For the text-containing cell, return its midpoint in (X, Y) coordinate format. 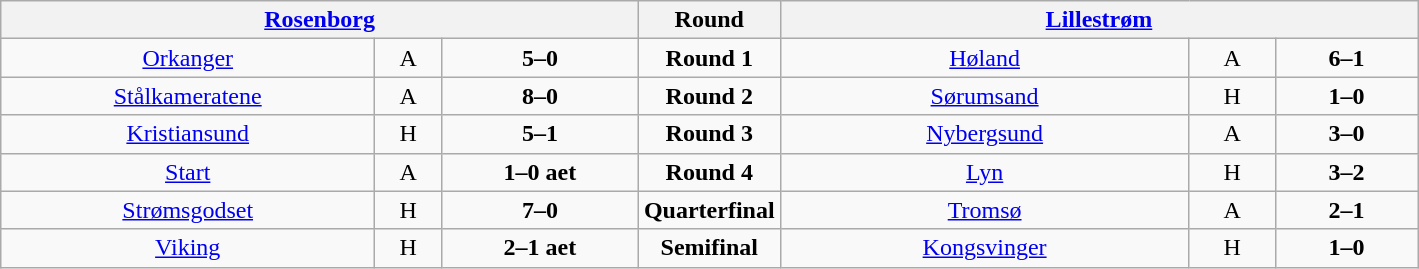
Stålkameratene (188, 96)
Round 4 (709, 172)
Start (188, 172)
3–0 (1346, 134)
Quarterfinal (709, 210)
1–0 aet (540, 172)
Semifinal (709, 248)
Rosenborg (320, 20)
Strømsgodset (188, 210)
Kristiansund (188, 134)
Round 3 (709, 134)
Kongsvinger (984, 248)
6–1 (1346, 58)
Viking (188, 248)
2–1 aet (540, 248)
2–1 (1346, 210)
Round 1 (709, 58)
5–0 (540, 58)
Sørumsand (984, 96)
8–0 (540, 96)
3–2 (1346, 172)
Orkanger (188, 58)
7–0 (540, 210)
Round (709, 20)
Round 2 (709, 96)
5–1 (540, 134)
Lyn (984, 172)
Nybergsund (984, 134)
Lillestrøm (1099, 20)
Høland (984, 58)
Tromsø (984, 210)
